Locate the cell with the specified text and output its (X, Y) center coordinate. 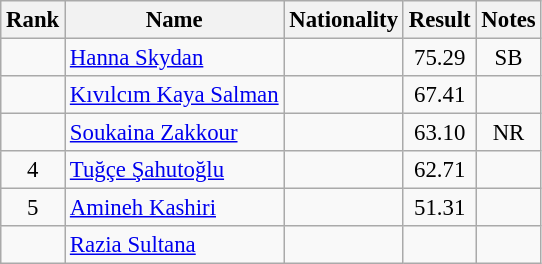
Hanna Skydan (174, 58)
Kıvılcım Kaya Salman (174, 95)
67.41 (440, 95)
63.10 (440, 133)
Name (174, 20)
Nationality (344, 20)
4 (33, 170)
NR (508, 133)
5 (33, 208)
Result (440, 20)
Razia Sultana (174, 245)
SB (508, 58)
Tuğçe Şahutoğlu (174, 170)
51.31 (440, 208)
Soukaina Zakkour (174, 133)
Amineh Kashiri (174, 208)
62.71 (440, 170)
75.29 (440, 58)
Rank (33, 20)
Notes (508, 20)
